Locate the cell with the specified text and output its (x, y) center coordinate. 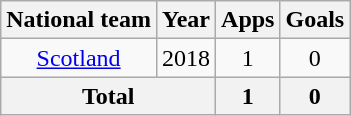
Apps (248, 20)
Total (108, 96)
Scotland (79, 58)
2018 (186, 58)
Goals (315, 20)
National team (79, 20)
Year (186, 20)
